Output the (X, Y) coordinate of the center of the cell containing the given text.  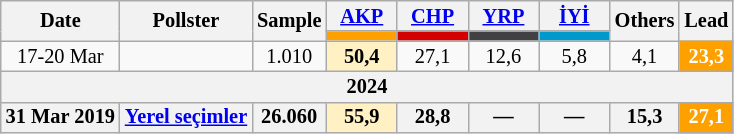
2024 (368, 86)
4,1 (645, 56)
Pollster (186, 20)
Date (60, 20)
55,9 (362, 118)
28,8 (432, 118)
Others (645, 20)
15,3 (645, 118)
12,6 (504, 56)
31 Mar 2019 (60, 118)
İYİ (574, 16)
CHP (432, 16)
50,4 (362, 56)
5,8 (574, 56)
23,3 (706, 56)
17-20 Mar (60, 56)
AKP (362, 16)
26.060 (289, 118)
Lead (706, 20)
Yerel seçimler (186, 118)
Sample (289, 20)
1.010 (289, 56)
YRP (504, 16)
